Locate the cell with the specified text and output its [X, Y] center coordinate. 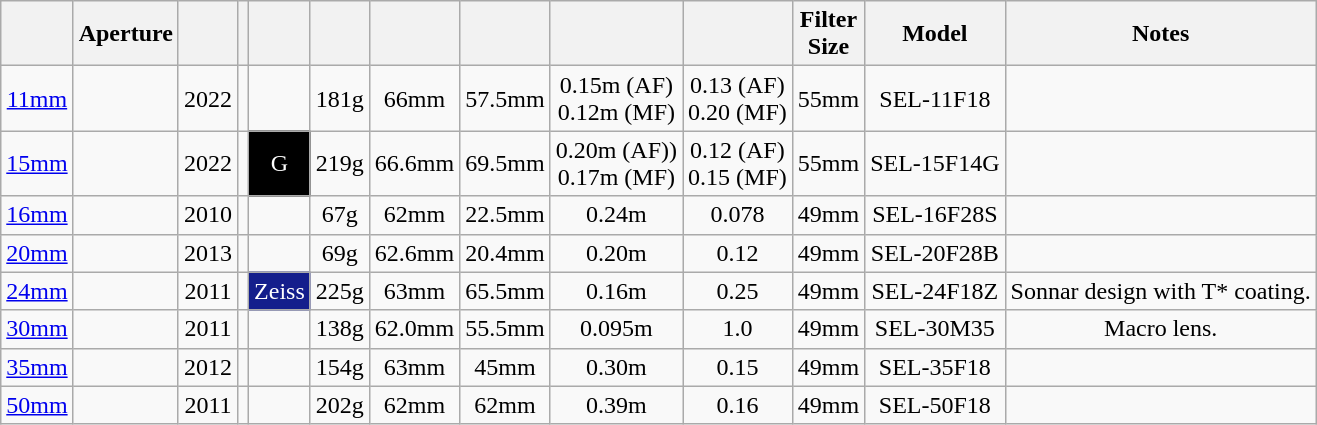
0.13 (AF)0.20 (MF) [738, 98]
0.39m [616, 405]
Notes [1160, 34]
0.078 [738, 215]
45mm [505, 367]
2012 [208, 367]
20mm [37, 253]
22.5mm [505, 215]
55.5mm [505, 329]
0.15 [738, 367]
24mm [37, 291]
Aperture [126, 34]
11mm [37, 98]
20.4mm [505, 253]
66mm [414, 98]
69.5mm [505, 164]
0.24m [616, 215]
202g [340, 405]
225g [340, 291]
SEL-35F18 [935, 367]
0.25 [738, 291]
65.5mm [505, 291]
16mm [37, 215]
G [280, 164]
Model [935, 34]
SEL-20F28B [935, 253]
1.0 [738, 329]
Sonnar design with T* coating. [1160, 291]
57.5mm [505, 98]
154g [340, 367]
SEL-24F18Z [935, 291]
15mm [37, 164]
62.0mm [414, 329]
30mm [37, 329]
62.6mm [414, 253]
181g [340, 98]
219g [340, 164]
35mm [37, 367]
0.16 [738, 405]
SEL-50F18 [935, 405]
2010 [208, 215]
0.12 (AF)0.15 (MF) [738, 164]
Macro lens. [1160, 329]
0.30m [616, 367]
50mm [37, 405]
SEL-11F18 [935, 98]
0.16m [616, 291]
0.20m (AF))0.17m (MF) [616, 164]
Zeiss [280, 291]
FilterSize [828, 34]
138g [340, 329]
69g [340, 253]
0.20m [616, 253]
0.095m [616, 329]
2013 [208, 253]
0.15m (AF)0.12m (MF) [616, 98]
SEL-16F28S [935, 215]
67g [340, 215]
0.12 [738, 253]
66.6mm [414, 164]
SEL-30M35 [935, 329]
SEL-15F14G [935, 164]
